Extract the [x, y] coordinate from the center of the cell holding the provided text.  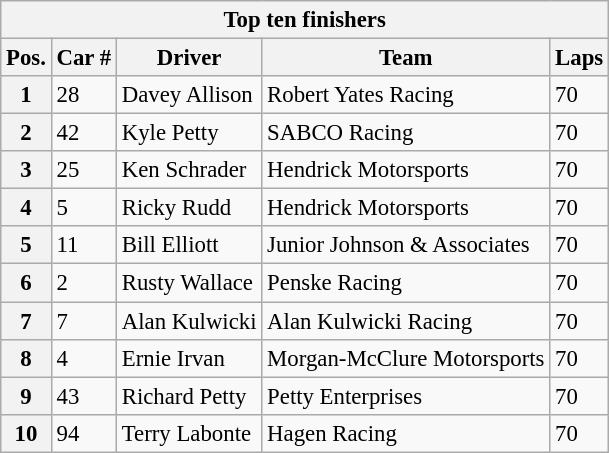
10 [26, 433]
Junior Johnson & Associates [406, 245]
Car # [84, 58]
Alan Kulwicki [188, 321]
Ken Schrader [188, 170]
Kyle Petty [188, 133]
Ricky Rudd [188, 208]
Team [406, 58]
Davey Allison [188, 95]
Robert Yates Racing [406, 95]
3 [26, 170]
Petty Enterprises [406, 396]
Morgan-McClure Motorsports [406, 358]
Driver [188, 58]
94 [84, 433]
Laps [580, 58]
Rusty Wallace [188, 283]
Hagen Racing [406, 433]
42 [84, 133]
Alan Kulwicki Racing [406, 321]
SABCO Racing [406, 133]
Ernie Irvan [188, 358]
1 [26, 95]
9 [26, 396]
Bill Elliott [188, 245]
43 [84, 396]
Top ten finishers [305, 20]
28 [84, 95]
Penske Racing [406, 283]
8 [26, 358]
25 [84, 170]
Richard Petty [188, 396]
Terry Labonte [188, 433]
6 [26, 283]
11 [84, 245]
Pos. [26, 58]
